Provide the (X, Y) coordinate of the cell's center where the given text is located.  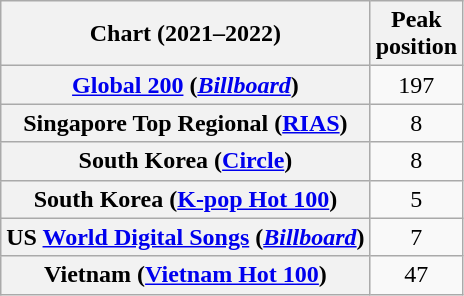
Singapore Top Regional (RIAS) (186, 123)
Global 200 (Billboard) (186, 85)
South Korea (K-pop Hot 100) (186, 199)
197 (416, 85)
US World Digital Songs (Billboard) (186, 237)
Vietnam (Vietnam Hot 100) (186, 275)
Chart (2021–2022) (186, 34)
Peakposition (416, 34)
South Korea (Circle) (186, 161)
5 (416, 199)
7 (416, 237)
47 (416, 275)
